Return [X, Y] of the center of cell containing provided text 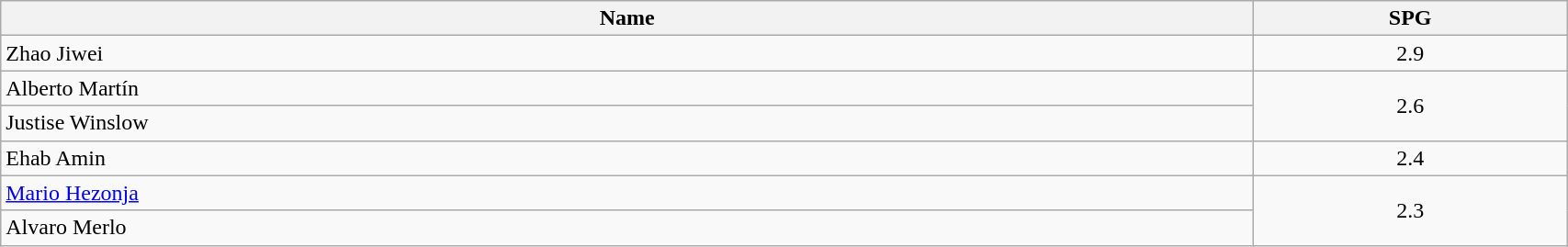
Name [627, 18]
Alberto Martín [627, 88]
Zhao Jiwei [627, 53]
Ehab Amin [627, 158]
SPG [1411, 18]
Mario Hezonja [627, 193]
2.4 [1411, 158]
2.3 [1411, 210]
2.9 [1411, 53]
2.6 [1411, 106]
Alvaro Merlo [627, 228]
Justise Winslow [627, 123]
